From the cell containing the given text, extract its center point as [x, y] coordinate. 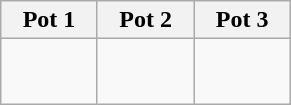
Pot 2 [146, 20]
Pot 3 [242, 20]
Pot 1 [50, 20]
